Identify which cell holds the provided text, then report its [x, y] central coordinate. 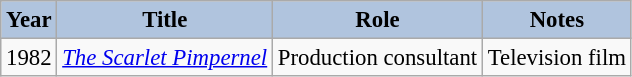
Role [378, 20]
Television film [556, 58]
1982 [29, 58]
Title [165, 20]
The Scarlet Pimpernel [165, 58]
Year [29, 20]
Production consultant [378, 58]
Notes [556, 20]
